For the text-containing cell, return its midpoint in (X, Y) coordinate format. 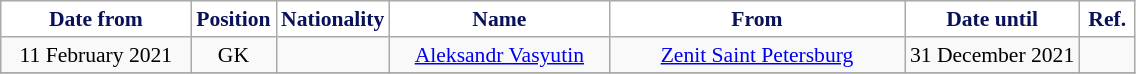
Nationality (332, 19)
Aleksandr Vasyutin (499, 55)
Ref. (1108, 19)
Date from (96, 19)
Date until (992, 19)
Name (499, 19)
Zenit Saint Petersburg (756, 55)
31 December 2021 (992, 55)
GK (234, 55)
From (756, 19)
11 February 2021 (96, 55)
Position (234, 19)
